Provide the [x, y] coordinate of the cell's center where the given text is located.  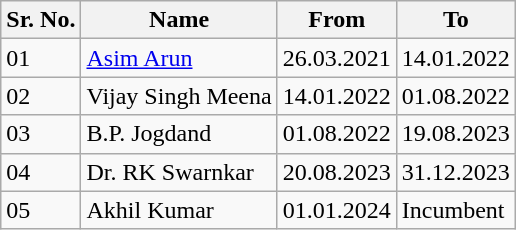
19.08.2023 [456, 134]
01.01.2024 [336, 210]
20.08.2023 [336, 172]
B.P. Jogdand [179, 134]
From [336, 20]
03 [41, 134]
02 [41, 96]
31.12.2023 [456, 172]
04 [41, 172]
05 [41, 210]
26.03.2021 [336, 58]
Incumbent [456, 210]
Akhil Kumar [179, 210]
Asim Arun [179, 58]
To [456, 20]
Sr. No. [41, 20]
Vijay Singh Meena [179, 96]
Name [179, 20]
Dr. RK Swarnkar [179, 172]
01 [41, 58]
